Determine the [x, y] coordinate at the center of the cell enclosing the given text.  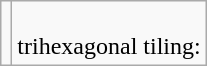
trihexagonal tiling: [109, 34]
